For the text-containing cell, return its midpoint in (x, y) coordinate format. 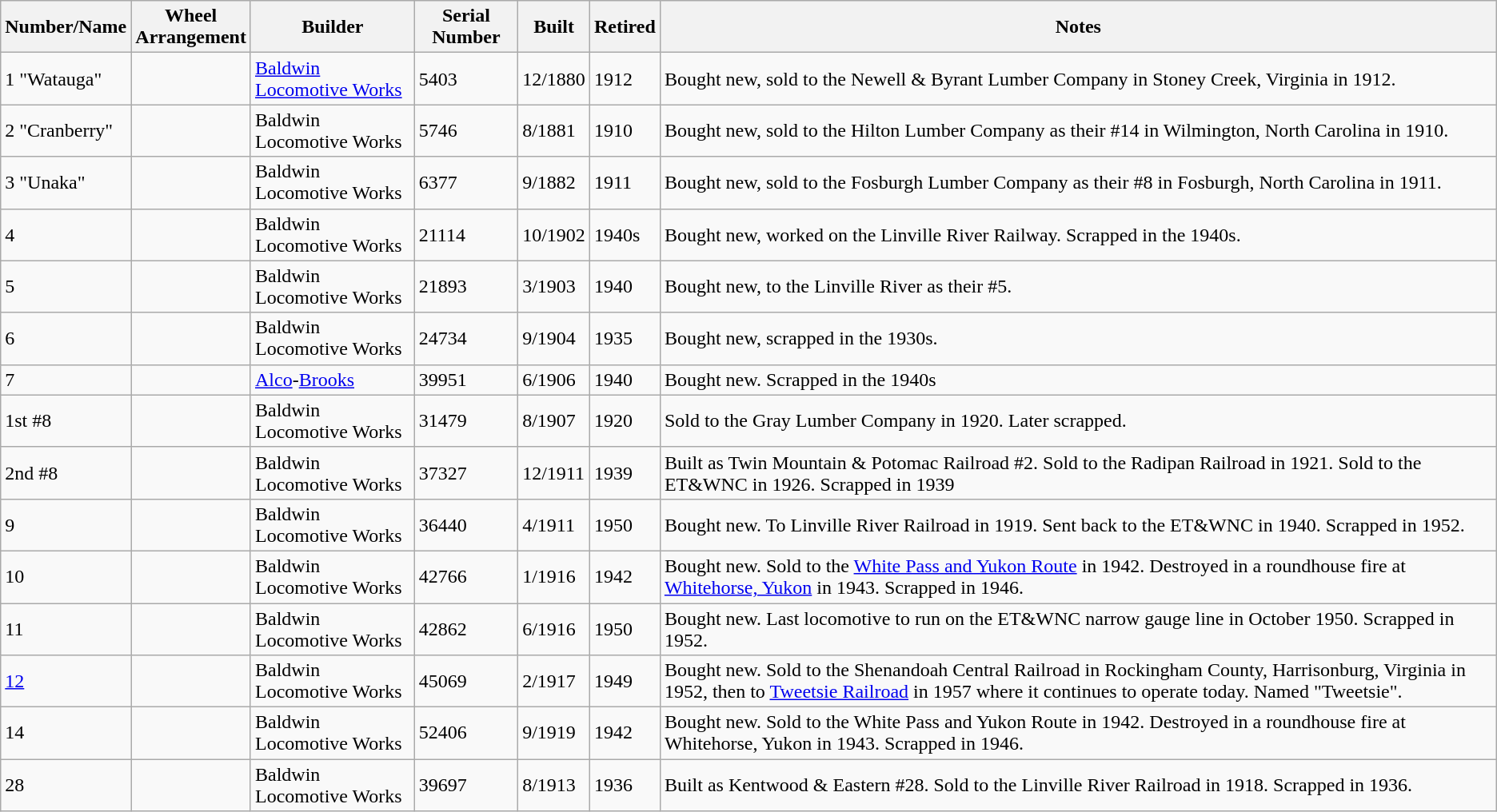
Serial Number (465, 27)
8/1907 (554, 420)
1935 (625, 339)
5 (66, 286)
1910 (625, 131)
8/1913 (554, 785)
10/1902 (554, 235)
11 (66, 628)
21893 (465, 286)
5403 (465, 78)
39697 (465, 785)
Built (554, 27)
1920 (625, 420)
12/1911 (554, 473)
1912 (625, 78)
WheelArrangement (191, 27)
6/1906 (554, 380)
6 (66, 339)
Retired (625, 27)
10 (66, 577)
39951 (465, 380)
12 (66, 681)
42862 (465, 628)
2nd #8 (66, 473)
21114 (465, 235)
Bought new. Last locomotive to run on the ET&WNC narrow gauge line in October 1950. Scrapped in 1952. (1078, 628)
Bought new, worked on the Linville River Railway. Scrapped in the 1940s. (1078, 235)
1st #8 (66, 420)
42766 (465, 577)
2/1917 (554, 681)
9/1919 (554, 734)
1936 (625, 785)
Notes (1078, 27)
9/1882 (554, 182)
Builder (333, 27)
24734 (465, 339)
1939 (625, 473)
1 "Watauga" (66, 78)
Bought new, scrapped in the 1930s. (1078, 339)
Alco-Brooks (333, 380)
28 (66, 785)
Built as Twin Mountain & Potomac Railroad #2. Sold to the Radipan Railroad in 1921. Sold to the ET&WNC in 1926. Scrapped in 1939 (1078, 473)
9 (66, 524)
14 (66, 734)
Bought new, to the Linville River as their #5. (1078, 286)
7 (66, 380)
6377 (465, 182)
3/1903 (554, 286)
31479 (465, 420)
Built as Kentwood & Eastern #28. Sold to the Linville River Railroad in 1918. Scrapped in 1936. (1078, 785)
1949 (625, 681)
9/1904 (554, 339)
Bought new, sold to the Newell & Byrant Lumber Company in Stoney Creek, Virginia in 1912. (1078, 78)
Bought new, sold to the Hilton Lumber Company as their #14 in Wilmington, North Carolina in 1910. (1078, 131)
37327 (465, 473)
1911 (625, 182)
5746 (465, 131)
52406 (465, 734)
36440 (465, 524)
Bought new, sold to the Fosburgh Lumber Company as their #8 in Fosburgh, North Carolina in 1911. (1078, 182)
45069 (465, 681)
Sold to the Gray Lumber Company in 1920. Later scrapped. (1078, 420)
12/1880 (554, 78)
3 "Unaka" (66, 182)
4 (66, 235)
Bought new. To Linville River Railroad in 1919. Sent back to the ET&WNC in 1940. Scrapped in 1952. (1078, 524)
2 "Cranberry" (66, 131)
6/1916 (554, 628)
8/1881 (554, 131)
Bought new. Scrapped in the 1940s (1078, 380)
1940s (625, 235)
Number/Name (66, 27)
4/1911 (554, 524)
1/1916 (554, 577)
